Capture the cell that displays the provided text and extract its [X, Y] central coordinate. 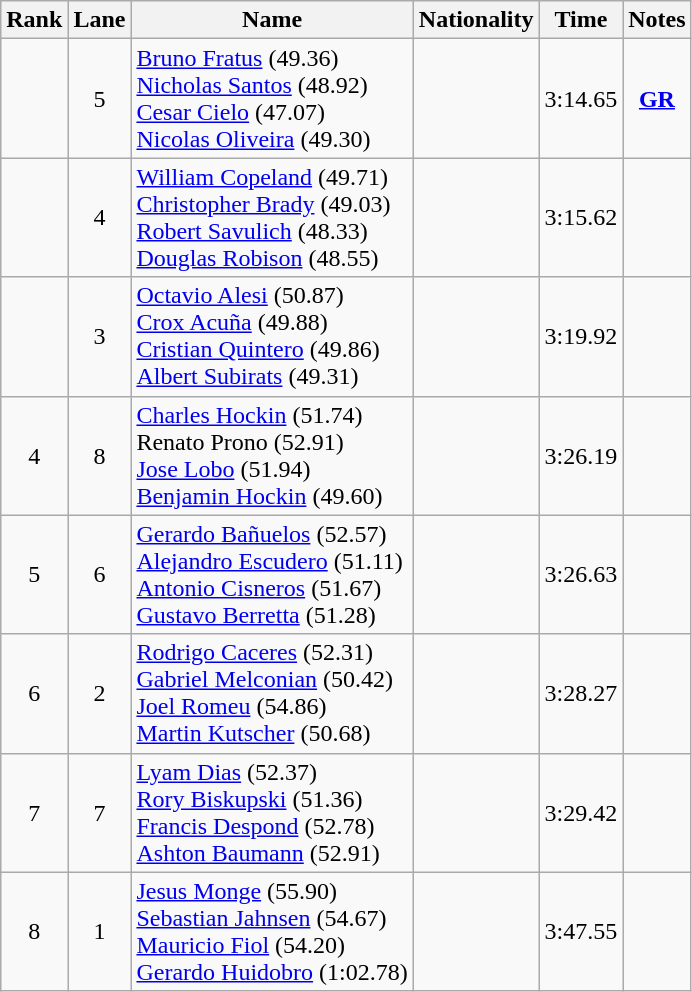
Rodrigo Caceres (52.31) Gabriel Melconian (50.42) Joel Romeu (54.86) Martin Kutscher (50.68) [272, 694]
Lane [100, 20]
3:14.65 [581, 98]
1 [100, 932]
Bruno Fratus (49.36) Nicholas Santos (48.92) Cesar Cielo (47.07) Nicolas Oliveira (49.30) [272, 98]
Lyam Dias (52.37) Rory Biskupski (51.36) Francis Despond (52.78) Ashton Baumann (52.91) [272, 812]
3:26.63 [581, 574]
2 [100, 694]
3:26.19 [581, 456]
Charles Hockin (51.74) Renato Prono (52.91) Jose Lobo (51.94) Benjamin Hockin (49.60) [272, 456]
Nationality [476, 20]
William Copeland (49.71) Christopher Brady (49.03) Robert Savulich (48.33) Douglas Robison (48.55) [272, 218]
Rank [34, 20]
Jesus Monge (55.90) Sebastian Jahnsen (54.67) Mauricio Fiol (54.20) Gerardo Huidobro (1:02.78) [272, 932]
Gerardo Bañuelos (52.57) Alejandro Escudero (51.11) Antonio Cisneros (51.67) Gustavo Berretta (51.28) [272, 574]
Time [581, 20]
3:19.92 [581, 336]
3:29.42 [581, 812]
3:47.55 [581, 932]
3 [100, 336]
Octavio Alesi (50.87) Crox Acuña (49.88) Cristian Quintero (49.86) Albert Subirats (49.31) [272, 336]
Name [272, 20]
3:15.62 [581, 218]
GR [657, 98]
Notes [657, 20]
3:28.27 [581, 694]
